Pinpoint the cell where the given text exists, returning its [X, Y] midpoint coordinate. 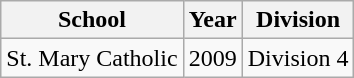
Year [212, 20]
School [92, 20]
Division 4 [298, 58]
2009 [212, 58]
St. Mary Catholic [92, 58]
Division [298, 20]
